Determine the (x, y) coordinate at the center of the cell enclosing the given text.  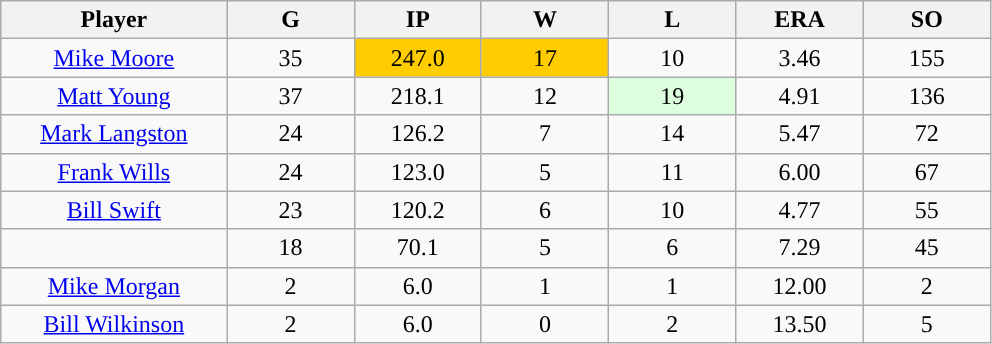
Mark Langston (114, 134)
5.47 (800, 134)
14 (672, 134)
13.50 (800, 324)
7 (544, 134)
0 (544, 324)
70.1 (418, 248)
W (544, 20)
L (672, 20)
SO (926, 20)
126.2 (418, 134)
247.0 (418, 58)
Matt Young (114, 96)
12 (544, 96)
123.0 (418, 172)
136 (926, 96)
Bill Wilkinson (114, 324)
12.00 (800, 286)
7.29 (800, 248)
3.46 (800, 58)
37 (290, 96)
67 (926, 172)
17 (544, 58)
4.77 (800, 210)
35 (290, 58)
Mike Moore (114, 58)
19 (672, 96)
Bill Swift (114, 210)
Mike Morgan (114, 286)
72 (926, 134)
23 (290, 210)
55 (926, 210)
218.1 (418, 96)
11 (672, 172)
4.91 (800, 96)
6.00 (800, 172)
120.2 (418, 210)
155 (926, 58)
G (290, 20)
IP (418, 20)
45 (926, 248)
Player (114, 20)
ERA (800, 20)
18 (290, 248)
Frank Wills (114, 172)
